Output the [x, y] coordinate of the center of the cell containing the given text.  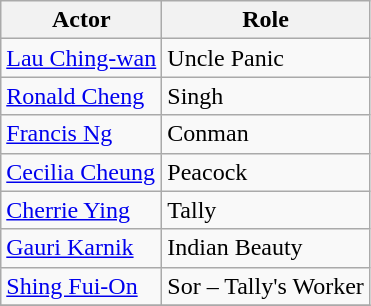
Conman [266, 134]
Indian Beauty [266, 248]
Shing Fui-On [82, 286]
Cecilia Cheung [82, 172]
Gauri Karnik [82, 248]
Role [266, 20]
Lau Ching-wan [82, 58]
Singh [266, 96]
Uncle Panic [266, 58]
Francis Ng [82, 134]
Cherrie Ying [82, 210]
Peacock [266, 172]
Actor [82, 20]
Sor – Tally's Worker [266, 286]
Ronald Cheng [82, 96]
Tally [266, 210]
